Provide the [X, Y] coordinate of the cell's center where the given text is located.  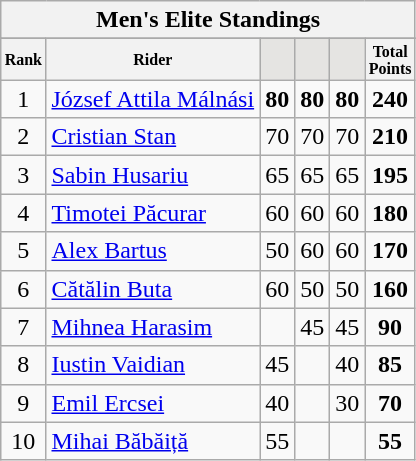
TotalPoints [390, 60]
6 [24, 289]
8 [24, 365]
Cătălin Buta [153, 289]
Men's Elite Standings [208, 20]
József Attila Málnási [153, 99]
210 [390, 137]
Mihai Băbăiță [153, 441]
Rank [24, 60]
Iustin Vaidian [153, 365]
240 [390, 99]
90 [390, 327]
Sabin Husariu [153, 175]
5 [24, 251]
195 [390, 175]
1 [24, 99]
Timotei Păcurar [153, 213]
85 [390, 365]
10 [24, 441]
Alex Bartus [153, 251]
160 [390, 289]
Rider [153, 60]
Emil Ercsei [153, 403]
Mihnea Harasim [153, 327]
180 [390, 213]
Cristian Stan [153, 137]
9 [24, 403]
7 [24, 327]
30 [348, 403]
170 [390, 251]
3 [24, 175]
2 [24, 137]
4 [24, 213]
